From the cell containing the given text, extract its center point as [x, y] coordinate. 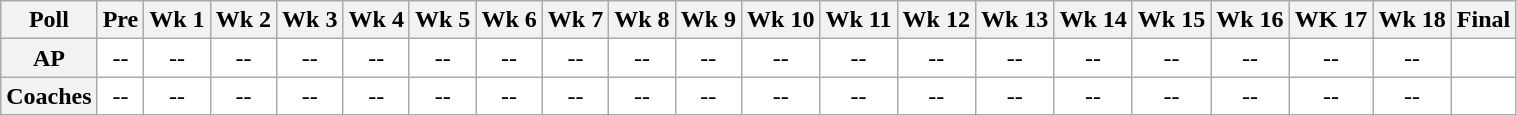
Wk 1 [177, 20]
Wk 6 [509, 20]
Wk 7 [575, 20]
Wk 3 [310, 20]
Wk 12 [936, 20]
Wk 13 [1014, 20]
Pre [120, 20]
Wk 4 [376, 20]
Wk 16 [1250, 20]
Wk 5 [442, 20]
Wk 10 [781, 20]
WK 17 [1331, 20]
Final [1483, 20]
Wk 2 [243, 20]
Coaches [49, 96]
Wk 14 [1093, 20]
Wk 18 [1412, 20]
Wk 9 [708, 20]
Poll [49, 20]
Wk 11 [858, 20]
Wk 15 [1171, 20]
AP [49, 58]
Wk 8 [642, 20]
